Extract the (x, y) coordinate from the center of the cell holding the provided text.  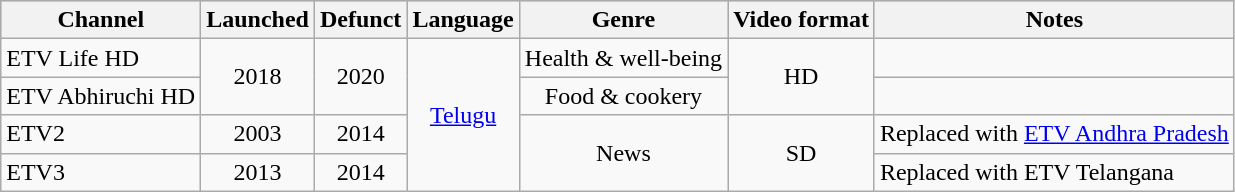
Replaced with ETV Telangana (1054, 172)
Food & cookery (623, 96)
Health & well-being (623, 58)
ETV2 (101, 134)
Language (463, 20)
ETV3 (101, 172)
Channel (101, 20)
ETV Life HD (101, 58)
News (623, 153)
Launched (258, 20)
Replaced with ETV Andhra Pradesh (1054, 134)
2018 (258, 77)
Telugu (463, 115)
SD (802, 153)
2020 (360, 77)
2003 (258, 134)
Notes (1054, 20)
Defunct (360, 20)
Genre (623, 20)
ETV Abhiruchi HD (101, 96)
2013 (258, 172)
Video format (802, 20)
HD (802, 77)
